For the text-containing cell, return its midpoint in [x, y] coordinate format. 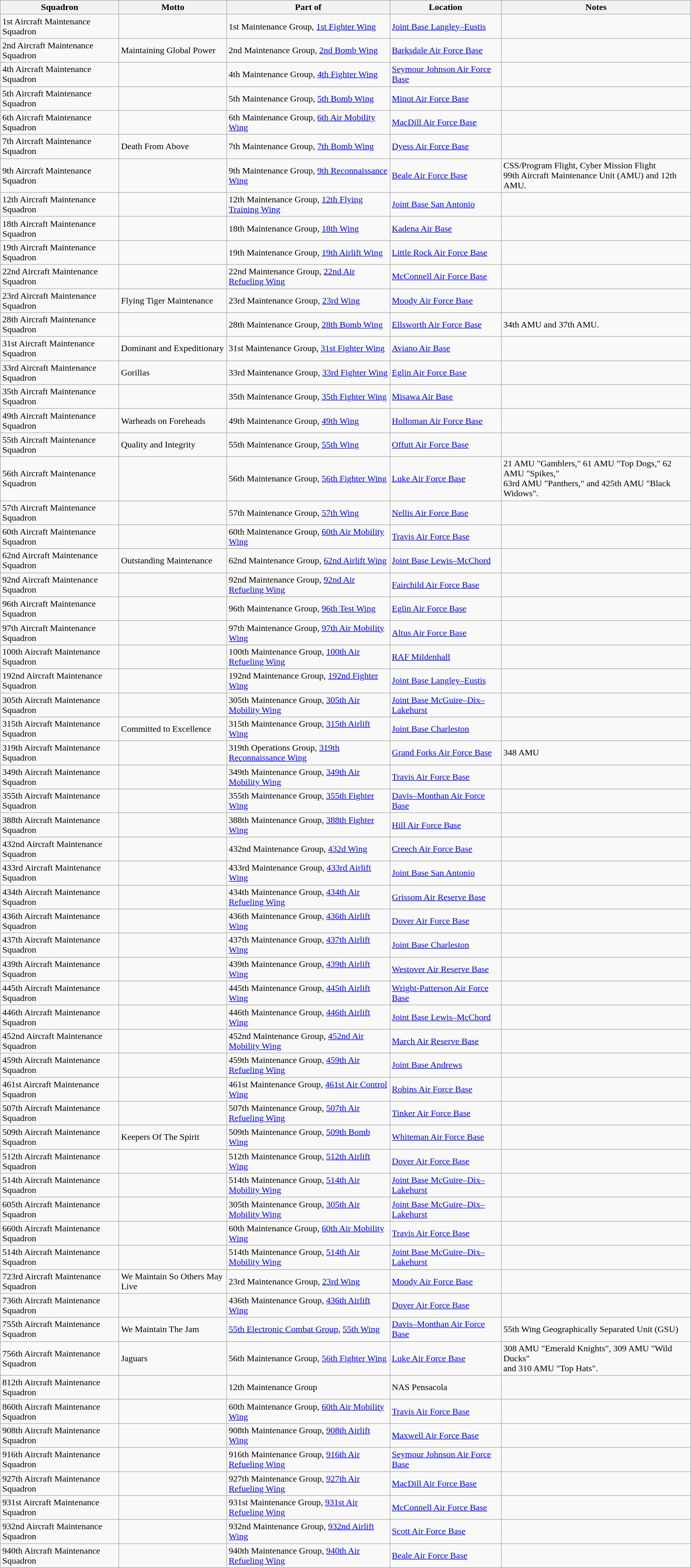
Flying Tiger Maintenance [173, 301]
305th Aircraft Maintenance Squadron [60, 704]
96th Aircraft Maintenance Squadron [60, 608]
Wright-Patterson Air Force Base [446, 993]
Grand Forks Air Force Base [446, 753]
931st Aircraft Maintenance Squadron [60, 1508]
9th Aircraft Maintenance Squadron [60, 175]
19th Aircraft Maintenance Squadron [60, 253]
7th Aircraft Maintenance Squadron [60, 146]
22nd Aircraft Maintenance Squadron [60, 276]
433rd Aircraft Maintenance Squadron [60, 873]
We Maintain The Jam [173, 1329]
92nd Aircraft Maintenance Squadron [60, 585]
660th Aircraft Maintenance Squadron [60, 1233]
19th Maintenance Group, 19th Airlift Wing [308, 253]
33rd Aircraft Maintenance Squadron [60, 373]
12th Aircraft Maintenance Squadron [60, 205]
Aviano Air Base [446, 349]
Dominant and Expeditionary [173, 349]
92nd Maintenance Group, 92nd Air Refueling Wing [308, 585]
931st Maintenance Group, 931st Air Refueling Wing [308, 1508]
445th Maintenance Group, 445th Airlift Wing [308, 993]
Barksdale Air Force Base [446, 50]
Joint Base Andrews [446, 1065]
Jaguars [173, 1358]
28th Aircraft Maintenance Squadron [60, 325]
446th Aircraft Maintenance Squadron [60, 1017]
916th Maintenance Group, 916th Air Refueling Wing [308, 1459]
Whiteman Air Force Base [446, 1137]
Committed to Excellence [173, 729]
Creech Air Force Base [446, 849]
433rd Maintenance Group, 433rd Airlift Wing [308, 873]
56th Aircraft Maintenance Squadron [60, 478]
23rd Aircraft Maintenance Squadron [60, 301]
33rd Maintenance Group, 33rd Fighter Wing [308, 373]
461st Maintenance Group, 461st Air Control Wing [308, 1089]
459th Maintenance Group, 459th Air Refueling Wing [308, 1065]
605th Aircraft Maintenance Squadron [60, 1210]
507th Aircraft Maintenance Squadron [60, 1114]
349th Maintenance Group, 349th Air Mobility Wing [308, 777]
62nd Aircraft Maintenance Squadron [60, 560]
437th Aircraft Maintenance Squadron [60, 945]
60th Aircraft Maintenance Squadron [60, 537]
192nd Aircraft Maintenance Squadron [60, 681]
315th Aircraft Maintenance Squadron [60, 729]
6th Aircraft Maintenance Squadron [60, 123]
860th Aircraft Maintenance Squadron [60, 1411]
445th Aircraft Maintenance Squadron [60, 993]
22nd Maintenance Group, 22nd Air Refueling Wing [308, 276]
355th Maintenance Group, 355th Fighter Wing [308, 801]
446th Maintenance Group, 446th Airlift Wing [308, 1017]
437th Maintenance Group, 437th Airlift Wing [308, 945]
432nd Maintenance Group, 432d Wing [308, 849]
459th Aircraft Maintenance Squadron [60, 1065]
736th Aircraft Maintenance Squadron [60, 1305]
Gorillas [173, 373]
49th Aircraft Maintenance Squadron [60, 421]
434th Aircraft Maintenance Squadron [60, 897]
388th Maintenance Group, 388th Fighter Wing [308, 825]
21 AMU "Gamblers," 61 AMU "Top Dogs," 62 AMU "Spikes,"63rd AMU "Panthers," and 425th AMU "Black Widows". [596, 478]
812th Aircraft Maintenance Squadron [60, 1387]
2nd Maintenance Group, 2nd Bomb Wing [308, 50]
Hill Air Force Base [446, 825]
1st Maintenance Group, 1st Fighter Wing [308, 27]
12th Maintenance Group [308, 1387]
Tinker Air Force Base [446, 1114]
55th Aircraft Maintenance Squadron [60, 445]
348 AMU [596, 753]
Misawa Air Base [446, 397]
Robins Air Force Base [446, 1089]
Scott Air Force Base [446, 1531]
Death From Above [173, 146]
Motto [173, 7]
192nd Maintenance Group, 192nd Fighter Wing [308, 681]
Offutt Air Force Base [446, 445]
57th Aircraft Maintenance Squadron [60, 512]
Maintaining Global Power [173, 50]
319th Aircraft Maintenance Squadron [60, 753]
Little Rock Air Force Base [446, 253]
916th Aircraft Maintenance Squadron [60, 1459]
62nd Maintenance Group, 62nd Airlift Wing [308, 560]
We Maintain So Others May Live [173, 1281]
5th Maintenance Group, 5th Bomb Wing [308, 98]
Grissom Air Reserve Base [446, 897]
355th Aircraft Maintenance Squadron [60, 801]
319th Operations Group, 319th Reconnaissance Wing [308, 753]
97th Maintenance Group, 97th Air Mobility Wing [308, 633]
Westover Air Reserve Base [446, 969]
55th Wing Geographically Separated Unit (GSU) [596, 1329]
Kadena Air Base [446, 228]
940th Maintenance Group, 940th Air Refueling Wing [308, 1556]
434th Maintenance Group, 434th Air Refueling Wing [308, 897]
432nd Aircraft Maintenance Squadron [60, 849]
388th Aircraft Maintenance Squadron [60, 825]
4th Aircraft Maintenance Squadron [60, 75]
57th Maintenance Group, 57th Wing [308, 512]
Location [446, 7]
512th Maintenance Group, 512th Airlift Wing [308, 1162]
28th Maintenance Group, 28th Bomb Wing [308, 325]
755th Aircraft Maintenance Squadron [60, 1329]
9th Maintenance Group, 9th Reconnaissance Wing [308, 175]
439th Aircraft Maintenance Squadron [60, 969]
96th Maintenance Group, 96th Test Wing [308, 608]
35th Aircraft Maintenance Squadron [60, 397]
349th Aircraft Maintenance Squadron [60, 777]
31st Maintenance Group, 31st Fighter Wing [308, 349]
RAF Mildenhall [446, 656]
1st Aircraft Maintenance Squadron [60, 27]
932nd Aircraft Maintenance Squadron [60, 1531]
31st Aircraft Maintenance Squadron [60, 349]
2nd Aircraft Maintenance Squadron [60, 50]
436th Aircraft Maintenance Squadron [60, 921]
Squadron [60, 7]
Fairchild Air Force Base [446, 585]
461st Aircraft Maintenance Squadron [60, 1089]
5th Aircraft Maintenance Squadron [60, 98]
Notes [596, 7]
723rd Aircraft Maintenance Squadron [60, 1281]
55th Maintenance Group, 55th Wing [308, 445]
932nd Maintenance Group, 932nd Airlift Wing [308, 1531]
512th Aircraft Maintenance Squadron [60, 1162]
927th Maintenance Group, 927th Air Refueling Wing [308, 1483]
Holloman Air Force Base [446, 421]
756th Aircraft Maintenance Squadron [60, 1358]
12th Maintenance Group, 12th Flying Training Wing [308, 205]
439th Maintenance Group, 439th Airlift Wing [308, 969]
452nd Aircraft Maintenance Squadron [60, 1041]
6th Maintenance Group, 6th Air Mobility Wing [308, 123]
Altus Air Force Base [446, 633]
97th Aircraft Maintenance Squadron [60, 633]
308 AMU "Emerald Knights", 309 AMU "Wild Ducks"and 310 AMU "Top Hats". [596, 1358]
509th Aircraft Maintenance Squadron [60, 1137]
Nellis Air Force Base [446, 512]
100th Aircraft Maintenance Squadron [60, 656]
CSS/Program Flight, Cyber Mission Flight99th Aircraft Maintenance Unit (AMU) and 12th AMU. [596, 175]
Maxwell Air Force Base [446, 1435]
315th Maintenance Group, 315th Airlift Wing [308, 729]
18th Aircraft Maintenance Squadron [60, 228]
940th Aircraft Maintenance Squadron [60, 1556]
49th Maintenance Group, 49th Wing [308, 421]
Outstanding Maintenance [173, 560]
18th Maintenance Group, 18th Wing [308, 228]
Quality and Integrity [173, 445]
Warheads on Foreheads [173, 421]
NAS Pensacola [446, 1387]
908th Maintenance Group, 908th Airlift Wing [308, 1435]
March Air Reserve Base [446, 1041]
509th Maintenance Group, 509th Bomb Wing [308, 1137]
100th Maintenance Group, 100th Air Refueling Wing [308, 656]
Ellsworth Air Force Base [446, 325]
908th Aircraft Maintenance Squadron [60, 1435]
4th Maintenance Group, 4th Fighter Wing [308, 75]
Minot Air Force Base [446, 98]
34th AMU and 37th AMU. [596, 325]
507th Maintenance Group, 507th Air Refueling Wing [308, 1114]
927th Aircraft Maintenance Squadron [60, 1483]
Dyess Air Force Base [446, 146]
Part of [308, 7]
35th Maintenance Group, 35th Fighter Wing [308, 397]
7th Maintenance Group, 7th Bomb Wing [308, 146]
Keepers Of The Spirit [173, 1137]
452nd Maintenance Group, 452nd Air Mobility Wing [308, 1041]
55th Electronic Combat Group, 55th Wing [308, 1329]
